Detect which cell encompasses the target text, then output its (X, Y) center coordinate. 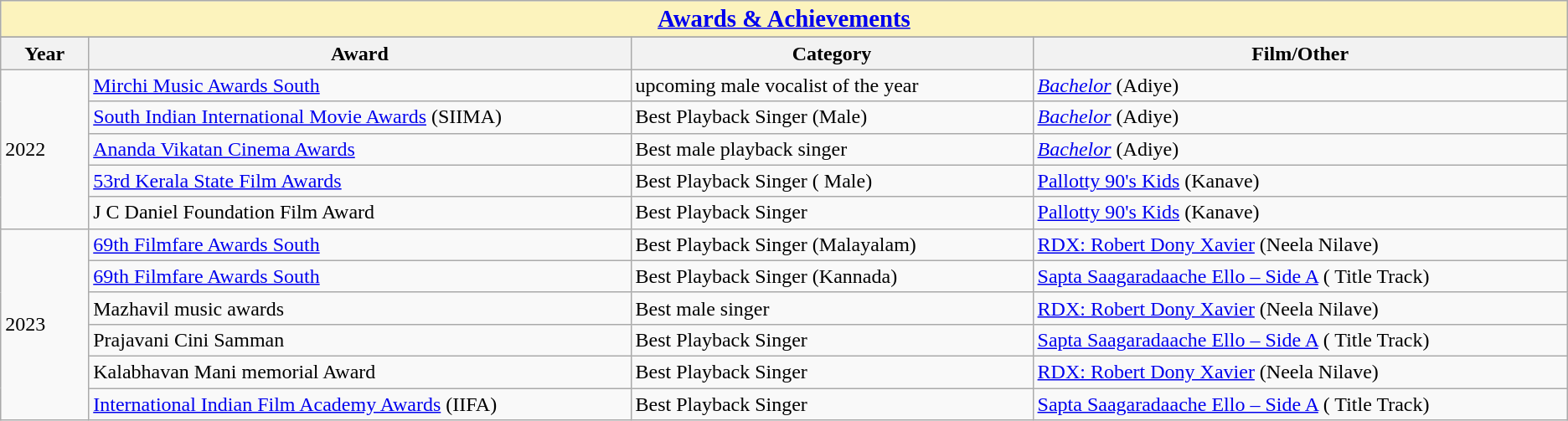
Mazhavil music awards (360, 308)
Ananda Vikatan Cinema Awards (360, 149)
J C Daniel Foundation Film Award (360, 213)
Best male singer (832, 308)
2022 (45, 149)
Best Playback Singer (Kannada) (832, 276)
upcoming male vocalist of the year (832, 85)
2023 (45, 324)
Best Playback Singer (Malayalam) (832, 244)
Year (45, 54)
Awards & Achievements (784, 19)
Prajavani Cini Samman (360, 340)
Best male playback singer (832, 149)
53rd Kerala State Film Awards (360, 181)
Mirchi Music Awards South (360, 85)
Kalabhavan Mani memorial Award (360, 372)
Film/Other (1300, 54)
South Indian International Movie Awards (SIIMA) (360, 117)
Best Playback Singer (Male) (832, 117)
International Indian Film Academy Awards (IIFA) (360, 404)
Best Playback Singer ( Male) (832, 181)
Award (360, 54)
Category (832, 54)
